Search for the cell housing the specified text and yield its [x, y] center coordinate. 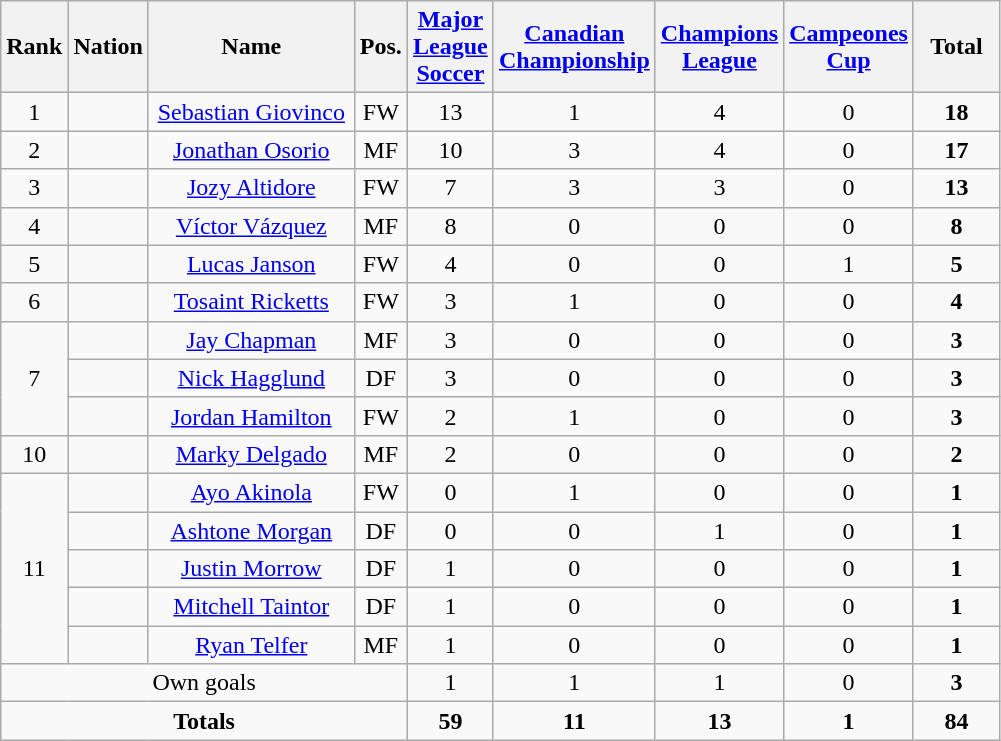
Pos. [380, 47]
18 [956, 112]
Jonathan Osorio [251, 150]
Víctor Vázquez [251, 226]
Rank [34, 47]
Own goals [204, 683]
Ashtone Morgan [251, 531]
84 [956, 721]
Champions League [719, 47]
Campeones Cup [849, 47]
Major League Soccer [450, 47]
Mitchell Taintor [251, 607]
Totals [204, 721]
17 [956, 150]
Jay Chapman [251, 340]
Name [251, 47]
Lucas Janson [251, 264]
Tosaint Ricketts [251, 302]
Canadian Championship [574, 47]
Jozy Altidore [251, 188]
Jordan Hamilton [251, 416]
Nation [108, 47]
Sebastian Giovinco [251, 112]
Ayo Akinola [251, 492]
Nick Hagglund [251, 378]
Marky Delgado [251, 454]
Ryan Telfer [251, 645]
Total [956, 47]
6 [34, 302]
Justin Morrow [251, 569]
59 [450, 721]
